Scan for the cell matching the given text and deliver its (X, Y) coordinate at center. 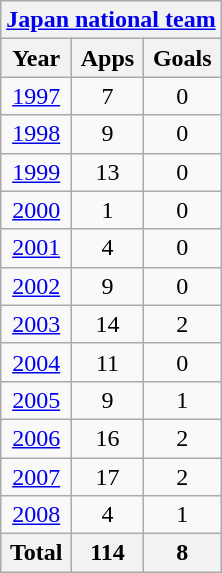
7 (108, 96)
1999 (36, 172)
1998 (36, 134)
Year (36, 58)
Total (36, 553)
2002 (36, 286)
2000 (36, 210)
2001 (36, 248)
14 (108, 324)
2007 (36, 477)
Apps (108, 58)
16 (108, 438)
1997 (36, 96)
2005 (36, 400)
2004 (36, 362)
2006 (36, 438)
2008 (36, 515)
8 (182, 553)
2003 (36, 324)
114 (108, 553)
Goals (182, 58)
13 (108, 172)
Japan national team (111, 20)
11 (108, 362)
17 (108, 477)
